Provide the (X, Y) coordinate of the cell's center where the given text is located.  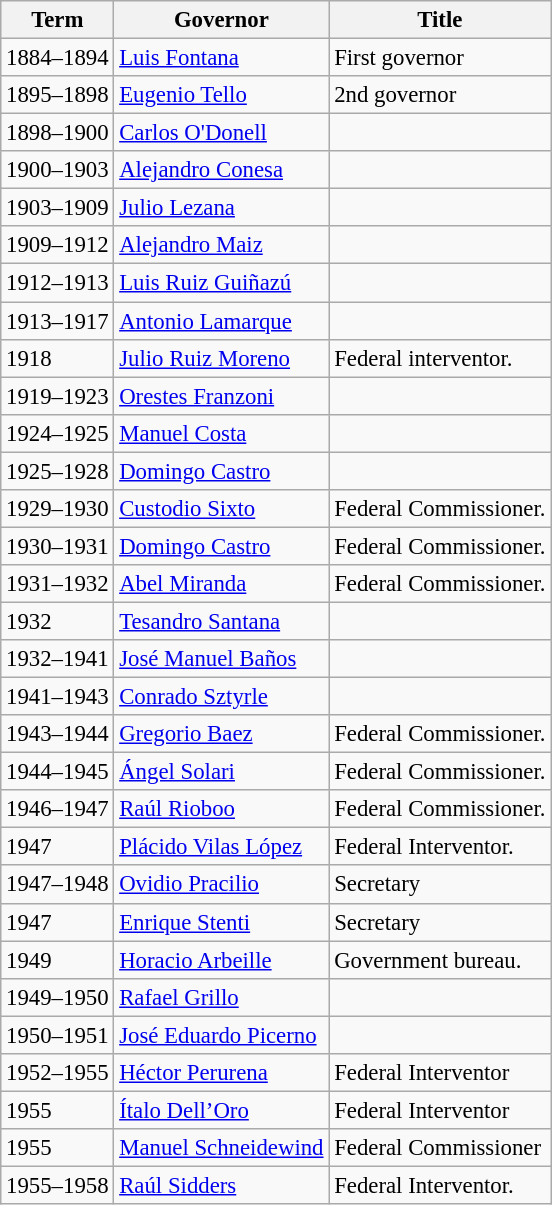
Tesandro Santana (222, 621)
Alejandro Conesa (222, 170)
1949 (58, 960)
Governor (222, 20)
Manuel Schneidewind (222, 1148)
1931–1932 (58, 584)
José Manuel Baños (222, 659)
Julio Ruiz Moreno (222, 358)
Raúl Rioboo (222, 809)
Héctor Perurena (222, 1073)
Term (58, 20)
2nd governor (440, 95)
1943–1944 (58, 734)
1918 (58, 358)
1944–1945 (58, 772)
1932 (58, 621)
1932–1941 (58, 659)
Title (440, 20)
Carlos O'Donell (222, 133)
Custodio Sixto (222, 509)
1884–1894 (58, 58)
Gregorio Baez (222, 734)
1924–1925 (58, 433)
Abel Miranda (222, 584)
1946–1947 (58, 809)
1909–1912 (58, 245)
Plácido Vilas López (222, 847)
Horacio Arbeille (222, 960)
1925–1928 (58, 471)
1895–1898 (58, 95)
Manuel Costa (222, 433)
Government bureau. (440, 960)
1900–1903 (58, 170)
1952–1955 (58, 1073)
1919–1923 (58, 396)
1912–1913 (58, 283)
1955–1958 (58, 1185)
Julio Lezana (222, 208)
Ángel Solari (222, 772)
Eugenio Tello (222, 95)
Luis Ruiz Guiñazú (222, 283)
Antonio Lamarque (222, 321)
1930–1931 (58, 546)
José Eduardo Picerno (222, 1035)
Conrado Sztyrle (222, 697)
First governor (440, 58)
1941–1943 (58, 697)
Ovidio Pracilio (222, 885)
Rafael Grillo (222, 997)
1913–1917 (58, 321)
Alejandro Maiz (222, 245)
1903–1909 (58, 208)
1949–1950 (58, 997)
Federal interventor. (440, 358)
Luis Fontana (222, 58)
Ítalo Dell’Oro (222, 1110)
Orestes Franzoni (222, 396)
Raúl Sidders (222, 1185)
1947–1948 (58, 885)
1950–1951 (58, 1035)
1929–1930 (58, 509)
1898–1900 (58, 133)
Federal Commissioner (440, 1148)
Enrique Stenti (222, 922)
